Search for the cell housing the specified text and yield its [X, Y] center coordinate. 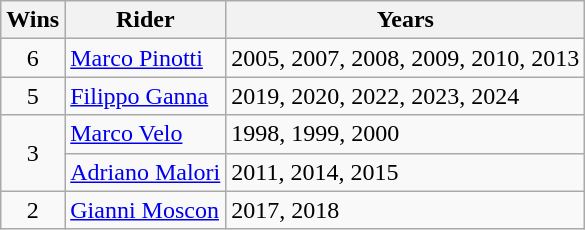
Rider [146, 20]
1998, 1999, 2000 [406, 134]
2 [33, 210]
Wins [33, 20]
Gianni Moscon [146, 210]
Marco Pinotti [146, 58]
6 [33, 58]
2017, 2018 [406, 210]
Years [406, 20]
Adriano Malori [146, 172]
2011, 2014, 2015 [406, 172]
Filippo Ganna [146, 96]
Marco Velo [146, 134]
2019, 2020, 2022, 2023, 2024 [406, 96]
5 [33, 96]
3 [33, 153]
2005, 2007, 2008, 2009, 2010, 2013 [406, 58]
